Pinpoint the cell where the given text exists, returning its (x, y) midpoint coordinate. 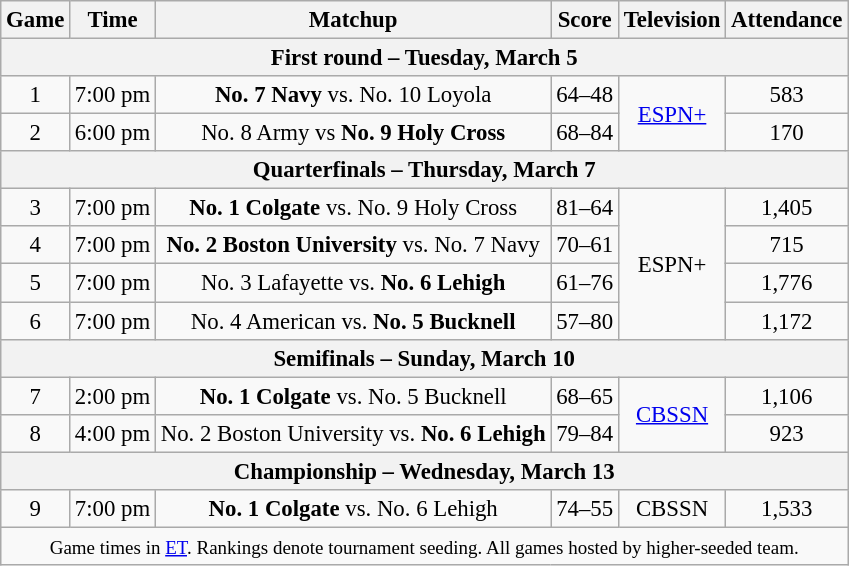
Quarterfinals – Thursday, March 7 (424, 170)
Score (585, 20)
8 (36, 433)
No. 2 Boston University vs. No. 6 Lehigh (352, 433)
74–55 (585, 509)
79–84 (585, 433)
Matchup (352, 20)
81–64 (585, 208)
64–48 (585, 95)
First round – Tuesday, March 5 (424, 58)
Time (113, 20)
68–84 (585, 133)
2 (36, 133)
Game times in ET. Rankings denote tournament seeding. All games hosted by higher-seeded team. (424, 546)
4:00 pm (113, 433)
Semifinals – Sunday, March 10 (424, 358)
5 (36, 283)
1,405 (787, 208)
No. 8 Army vs No. 9 Holy Cross (352, 133)
57–80 (585, 321)
No. 4 American vs. No. 5 Bucknell (352, 321)
Attendance (787, 20)
No. 1 Colgate vs. No. 6 Lehigh (352, 509)
Game (36, 20)
No. 7 Navy vs. No. 10 Loyola (352, 95)
923 (787, 433)
9 (36, 509)
2:00 pm (113, 396)
6 (36, 321)
No. 3 Lafayette vs. No. 6 Lehigh (352, 283)
715 (787, 245)
61–76 (585, 283)
1,106 (787, 396)
170 (787, 133)
68–65 (585, 396)
70–61 (585, 245)
3 (36, 208)
7 (36, 396)
No. 1 Colgate vs. No. 9 Holy Cross (352, 208)
Television (672, 20)
1,776 (787, 283)
583 (787, 95)
1,172 (787, 321)
4 (36, 245)
1 (36, 95)
Championship – Wednesday, March 13 (424, 471)
6:00 pm (113, 133)
No. 1 Colgate vs. No. 5 Bucknell (352, 396)
No. 2 Boston University vs. No. 7 Navy (352, 245)
1,533 (787, 509)
